Identify which cell holds the provided text, then report its [x, y] central coordinate. 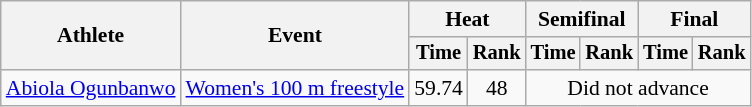
Did not advance [638, 88]
Athlete [91, 36]
Semifinal [582, 19]
Heat [467, 19]
Event [296, 36]
48 [497, 88]
Abiola Ogunbanwo [91, 88]
Final [694, 19]
59.74 [438, 88]
Women's 100 m freestyle [296, 88]
